Search for the cell housing the specified text and yield its [x, y] center coordinate. 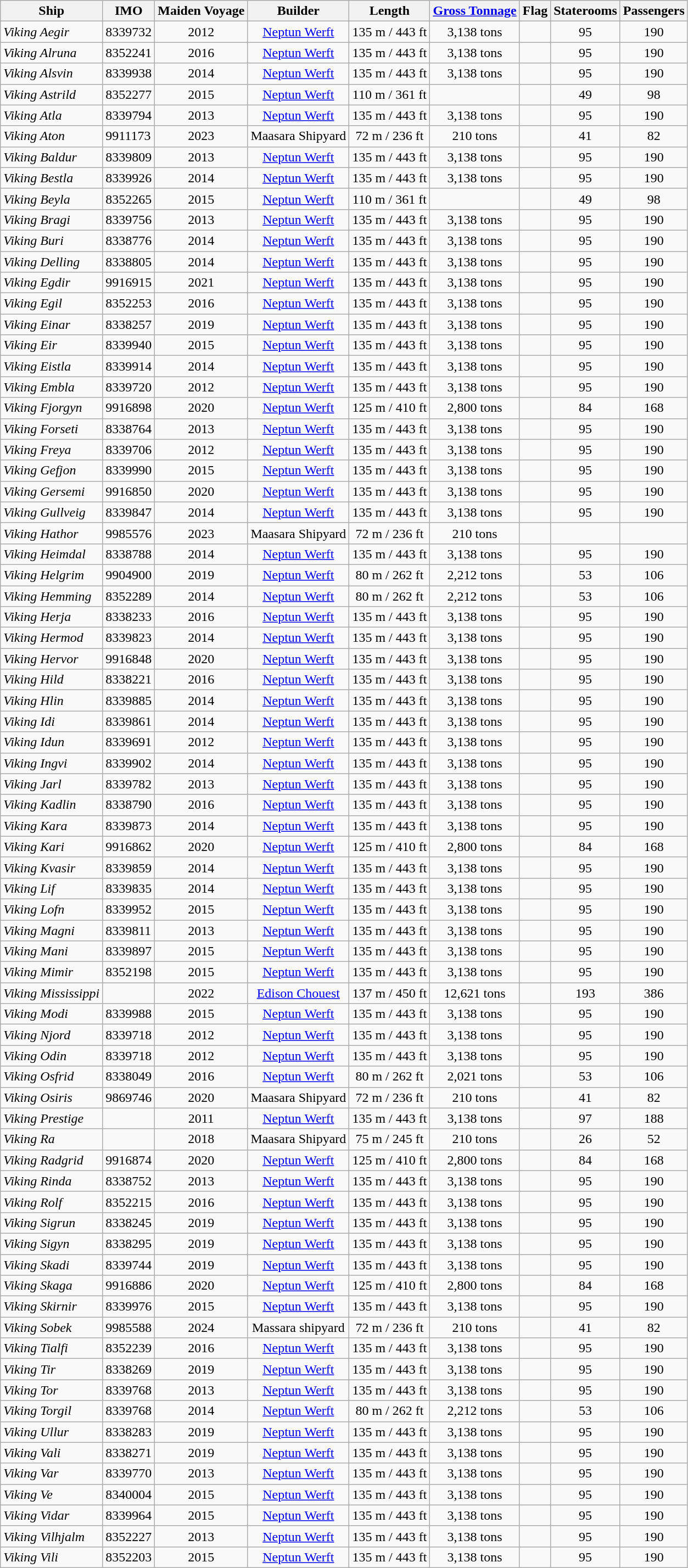
Viking Delling [52, 262]
8339885 [128, 701]
9916886 [128, 1286]
8338245 [128, 1223]
Viking Odin [52, 1056]
8338776 [128, 240]
Viking Kadlin [52, 805]
8339873 [128, 826]
386 [653, 993]
Viking Helgrim [52, 575]
8352239 [128, 1348]
8338805 [128, 262]
Viking Bestla [52, 178]
Maiden Voyage [201, 11]
Viking Idi [52, 721]
8339782 [128, 784]
Viking Gefjon [52, 471]
8339938 [128, 74]
188 [653, 1118]
Viking Sigyn [52, 1244]
8339914 [128, 366]
8338049 [128, 1077]
Viking Hermod [52, 638]
8339794 [128, 115]
52 [653, 1139]
2021 [201, 283]
Viking Astrild [52, 94]
Viking Bragi [52, 220]
Viking Aegir [52, 32]
Viking Sobek [52, 1328]
8339990 [128, 471]
9985588 [128, 1328]
Viking Jarl [52, 784]
Flag [535, 11]
9916915 [128, 283]
8352289 [128, 596]
97 [585, 1118]
8352203 [128, 1557]
9985576 [128, 533]
8340004 [128, 1494]
Viking Kvasir [52, 867]
8339770 [128, 1474]
8352198 [128, 972]
Viking Var [52, 1474]
8339691 [128, 742]
26 [585, 1139]
Viking Forseti [52, 429]
9916848 [128, 659]
Viking Alsvin [52, 74]
8352227 [128, 1536]
Viking Idun [52, 742]
Passengers [653, 11]
Viking Hemming [52, 596]
9904900 [128, 575]
8338788 [128, 554]
2018 [201, 1139]
Viking Freya [52, 450]
9916850 [128, 491]
Viking Herja [52, 617]
8339823 [128, 638]
9916874 [128, 1160]
8339744 [128, 1264]
Viking Osfrid [52, 1077]
Viking Egdir [52, 283]
Viking Tir [52, 1369]
8338295 [128, 1244]
Viking Buri [52, 240]
Viking Ve [52, 1494]
Viking Egil [52, 304]
Viking Hlin [52, 701]
Viking Magni [52, 931]
8339897 [128, 951]
Viking Skaga [52, 1286]
Viking Kara [52, 826]
Viking Aton [52, 136]
8352265 [128, 199]
Viking Vali [52, 1453]
Viking Fjorgyn [52, 408]
Viking Beyla [52, 199]
Viking Baldur [52, 157]
8339847 [128, 512]
Viking Ullur [52, 1432]
Viking Hathor [52, 533]
Viking Lofn [52, 909]
Viking Radgrid [52, 1160]
8339835 [128, 888]
Viking Osiris [52, 1097]
Viking Modi [52, 1014]
8352277 [128, 94]
8339940 [128, 345]
Edison Chouest [299, 993]
2022 [201, 993]
8339926 [128, 178]
Viking Skadi [52, 1264]
IMO [128, 11]
9916862 [128, 847]
Viking Njord [52, 1035]
8338269 [128, 1369]
Gross Tonnage [474, 11]
Viking Lif [52, 888]
8338283 [128, 1432]
Viking Vili [52, 1557]
2,021 tons [474, 1077]
8352215 [128, 1202]
8339809 [128, 157]
8339720 [128, 387]
8339811 [128, 931]
Viking Rolf [52, 1202]
Viking Gullveig [52, 512]
Viking Torgil [52, 1411]
Massara shipyard [299, 1328]
12,621 tons [474, 993]
Viking Hild [52, 680]
8352241 [128, 53]
9869746 [128, 1097]
8339756 [128, 220]
Viking Mani [52, 951]
75 m / 245 ft [390, 1139]
Builder [299, 11]
Viking Ra [52, 1139]
Viking Prestige [52, 1118]
Viking Atla [52, 115]
9916898 [128, 408]
8339902 [128, 763]
137 m / 450 ft [390, 993]
8338790 [128, 805]
Viking Skirnir [52, 1307]
8339861 [128, 721]
8338764 [128, 429]
2011 [201, 1118]
Viking Mississippi [52, 993]
Viking Ingvi [52, 763]
8352253 [128, 304]
8339988 [128, 1014]
8339964 [128, 1515]
Viking Hervor [52, 659]
8339859 [128, 867]
Viking Kari [52, 847]
2024 [201, 1328]
Viking Tialfi [52, 1348]
8338221 [128, 680]
Viking Gersemi [52, 491]
Viking Mimir [52, 972]
8339952 [128, 909]
8338233 [128, 617]
Viking Sigrun [52, 1223]
Viking Vidar [52, 1515]
8338271 [128, 1453]
Viking Eir [52, 345]
Viking Heimdal [52, 554]
Viking Eistla [52, 366]
Viking Tor [52, 1390]
Viking Einar [52, 324]
8339976 [128, 1307]
Staterooms [585, 11]
8339732 [128, 32]
193 [585, 993]
8338257 [128, 324]
Length [390, 11]
Viking Alruna [52, 53]
Viking Embla [52, 387]
8338752 [128, 1181]
Ship [52, 11]
Viking Vilhjalm [52, 1536]
Viking Rinda [52, 1181]
9911173 [128, 136]
8339706 [128, 450]
